From the cell containing the given text, extract its center point as (X, Y) coordinate. 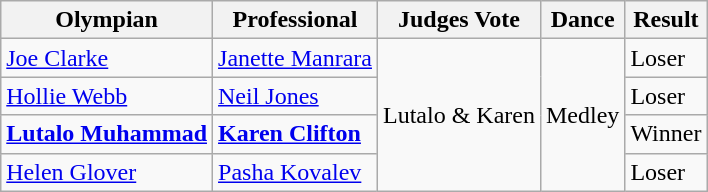
Medley (582, 115)
Professional (296, 20)
Karen Clifton (296, 134)
Neil Jones (296, 96)
Janette Manrara (296, 58)
Joe Clarke (107, 58)
Hollie Webb (107, 96)
Lutalo & Karen (458, 115)
Judges Vote (458, 20)
Winner (666, 134)
Olympian (107, 20)
Dance (582, 20)
Lutalo Muhammad (107, 134)
Result (666, 20)
Pasha Kovalev (296, 172)
Helen Glover (107, 172)
